From the cell containing the given text, extract its center point as [X, Y] coordinate. 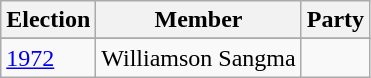
Williamson Sangma [198, 58]
Member [198, 20]
Party [335, 20]
1972 [48, 58]
Election [48, 20]
